Extract the (X, Y) coordinate from the center of the cell holding the provided text.  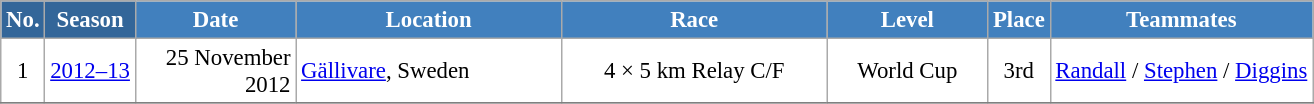
Race (694, 20)
Season (90, 20)
1 (23, 72)
Place (1019, 20)
4 × 5 km Relay C/F (694, 72)
Level (908, 20)
Randall / Stephen / Diggins (1182, 72)
25 November 2012 (216, 72)
3rd (1019, 72)
World Cup (908, 72)
Date (216, 20)
No. (23, 20)
Gällivare, Sweden (429, 72)
Location (429, 20)
2012–13 (90, 72)
Teammates (1182, 20)
